Search for the cell housing the specified text and yield its (X, Y) center coordinate. 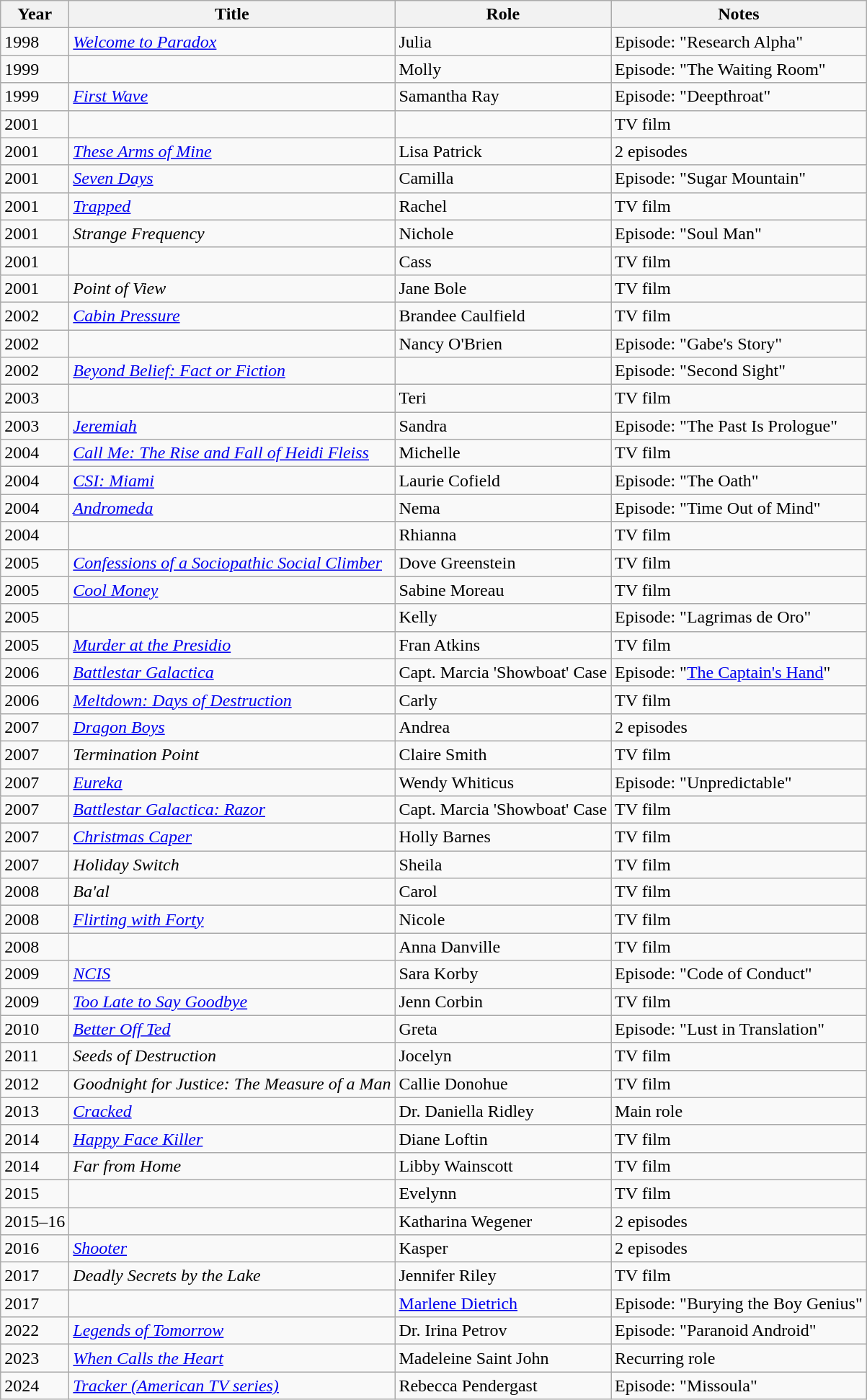
Call Me: The Rise and Fall of Heidi Fleiss (232, 453)
Sara Korby (503, 974)
Episode: "Lust in Translation" (739, 1029)
Dr. Irina Petrov (503, 1331)
Teri (503, 398)
Cabin Pressure (232, 316)
Sheila (503, 865)
Kelly (503, 617)
2022 (35, 1331)
Goodnight for Justice: The Measure of a Man (232, 1084)
Confessions of a Sociopathic Social Climber (232, 563)
Far from Home (232, 1166)
Diane Loftin (503, 1138)
Episode: "The Captain's Hand" (739, 672)
Nema (503, 508)
Nancy O'Brien (503, 344)
Molly (503, 69)
Main role (739, 1111)
Title (232, 14)
Strange Frequency (232, 233)
Callie Donohue (503, 1084)
2013 (35, 1111)
Michelle (503, 453)
Episode: "Time Out of Mind" (739, 508)
Welcome to Paradox (232, 42)
Cool Money (232, 590)
Too Late to Say Goodbye (232, 1002)
Point of View (232, 288)
Episode: "The Oath" (739, 481)
Camilla (503, 179)
Christmas Caper (232, 837)
Role (503, 14)
Lisa Patrick (503, 151)
Episode: "Second Sight" (739, 371)
Jeremiah (232, 426)
Jenn Corbin (503, 1002)
Andrea (503, 727)
Rachel (503, 206)
Dr. Daniella Ridley (503, 1111)
Fran Atkins (503, 645)
Sandra (503, 426)
Nicole (503, 919)
Battlestar Galactica (232, 672)
2010 (35, 1029)
Nichole (503, 233)
Ba'al (232, 892)
Julia (503, 42)
When Calls the Heart (232, 1358)
Madeleine Saint John (503, 1358)
Libby Wainscott (503, 1166)
Episode: "Unpredictable" (739, 782)
Shooter (232, 1249)
Andromeda (232, 508)
Brandee Caulfield (503, 316)
2016 (35, 1249)
CSI: Miami (232, 481)
Laurie Cofield (503, 481)
Flirting with Forty (232, 919)
2024 (35, 1386)
1998 (35, 42)
Cass (503, 261)
Wendy Whiticus (503, 782)
Battlestar Galactica: Razor (232, 810)
Episode: "Gabe's Story" (739, 344)
NCIS (232, 974)
Better Off Ted (232, 1029)
Episode: "Deepthroat" (739, 97)
Anna Danville (503, 947)
Sabine Moreau (503, 590)
Meltdown: Days of Destruction (232, 700)
Holiday Switch (232, 865)
Beyond Belief: Fact or Fiction (232, 371)
Murder at the Presidio (232, 645)
Cracked (232, 1111)
Episode: "Sugar Mountain" (739, 179)
Notes (739, 14)
Dove Greenstein (503, 563)
Kasper (503, 1249)
Episode: "Burying the Boy Genius" (739, 1303)
Happy Face Killer (232, 1138)
Legends of Tomorrow (232, 1331)
Rebecca Pendergast (503, 1386)
2012 (35, 1084)
Katharina Wegener (503, 1221)
Trapped (232, 206)
These Arms of Mine (232, 151)
Dragon Boys (232, 727)
Episode: "Missoula" (739, 1386)
Episode: "The Waiting Room" (739, 69)
Holly Barnes (503, 837)
Tracker (American TV series) (232, 1386)
Carly (503, 700)
Episode: "Lagrimas de Oro" (739, 617)
Seeds of Destruction (232, 1056)
2015–16 (35, 1221)
Jane Bole (503, 288)
Deadly Secrets by the Lake (232, 1276)
Year (35, 14)
First Wave (232, 97)
Greta (503, 1029)
Seven Days (232, 179)
Samantha Ray (503, 97)
Episode: "Soul Man" (739, 233)
Jennifer Riley (503, 1276)
Episode: "Paranoid Android" (739, 1331)
Jocelyn (503, 1056)
Claire Smith (503, 754)
Termination Point (232, 754)
2011 (35, 1056)
2015 (35, 1193)
Episode: "Code of Conduct" (739, 974)
Marlene Dietrich (503, 1303)
2023 (35, 1358)
Recurring role (739, 1358)
Rhianna (503, 535)
Eureka (232, 782)
Episode: "Research Alpha" (739, 42)
Carol (503, 892)
Evelynn (503, 1193)
Episode: "The Past Is Prologue" (739, 426)
